Locate the cell with the specified text and output its (X, Y) center coordinate. 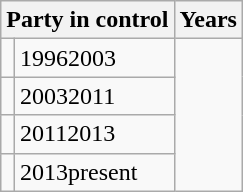
20112013 (94, 134)
Party in control (88, 20)
Years (208, 20)
19962003 (94, 58)
2013present (94, 172)
20032011 (94, 96)
